Pinpoint the cell where the given text exists, returning its (x, y) midpoint coordinate. 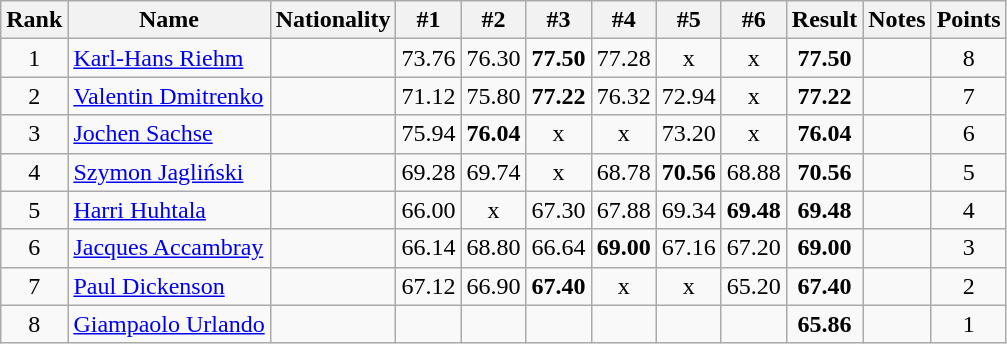
75.80 (494, 96)
Szymon Jagliński (169, 172)
Valentin Dmitrenko (169, 96)
#4 (624, 20)
65.20 (754, 286)
68.78 (624, 172)
Jochen Sachse (169, 134)
Paul Dickenson (169, 286)
Jacques Accambray (169, 248)
73.20 (688, 134)
66.90 (494, 286)
75.94 (428, 134)
Result (824, 20)
Harri Huhtala (169, 210)
Giampaolo Urlando (169, 324)
#3 (558, 20)
68.80 (494, 248)
69.34 (688, 210)
71.12 (428, 96)
Karl-Hans Riehm (169, 58)
66.14 (428, 248)
76.30 (494, 58)
77.28 (624, 58)
67.30 (558, 210)
67.88 (624, 210)
72.94 (688, 96)
#1 (428, 20)
66.64 (558, 248)
73.76 (428, 58)
76.32 (624, 96)
67.20 (754, 248)
69.28 (428, 172)
#5 (688, 20)
69.74 (494, 172)
68.88 (754, 172)
Notes (897, 20)
67.16 (688, 248)
Points (968, 20)
66.00 (428, 210)
Name (169, 20)
#6 (754, 20)
#2 (494, 20)
67.12 (428, 286)
65.86 (824, 324)
Nationality (333, 20)
Rank (34, 20)
